For the text-containing cell, return its midpoint in (X, Y) coordinate format. 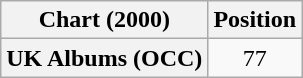
77 (255, 58)
UK Albums (OCC) (104, 58)
Chart (2000) (104, 20)
Position (255, 20)
